Scan for the cell matching the given text and deliver its (x, y) coordinate at center. 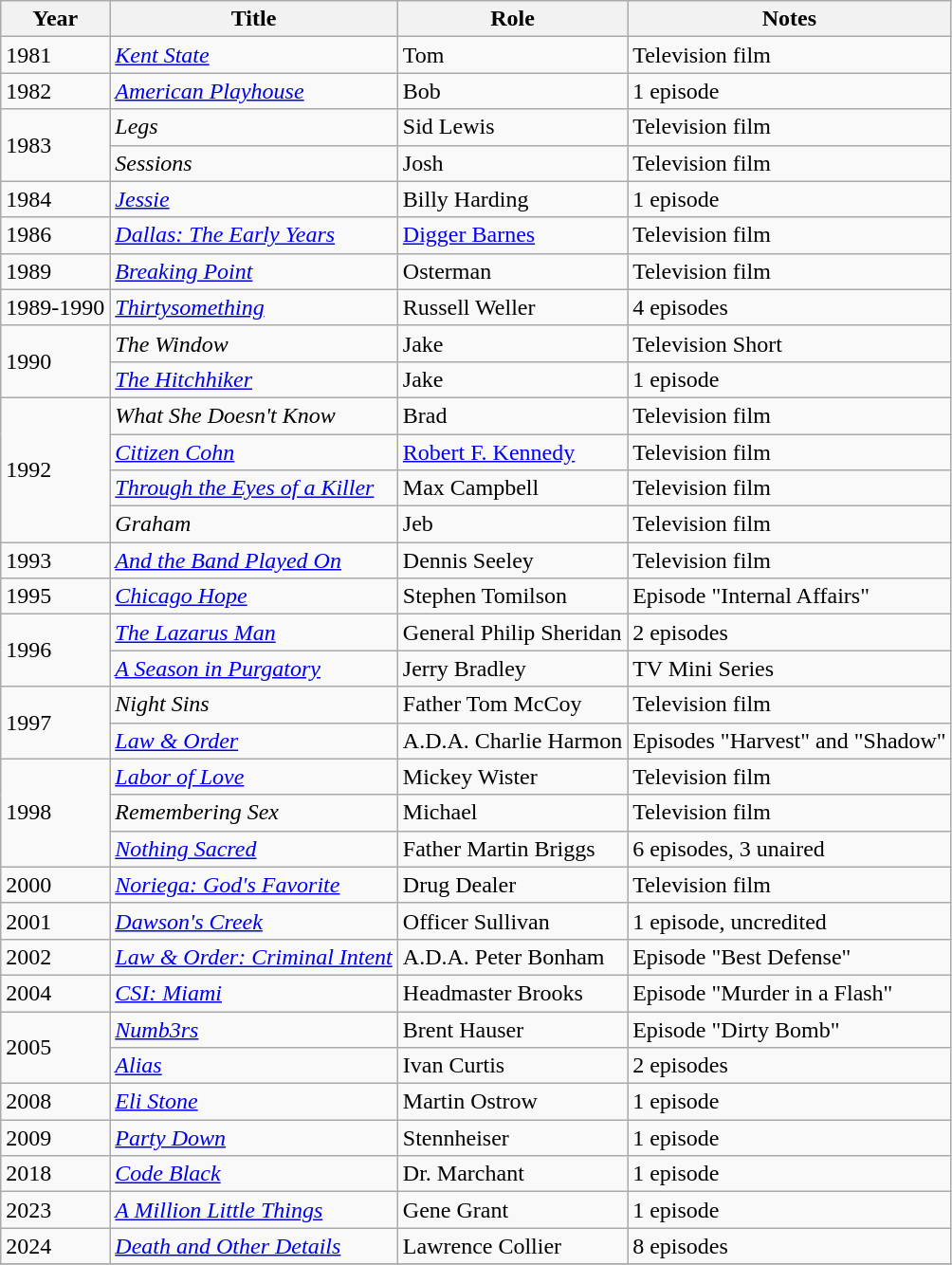
Drug Dealer (512, 885)
What She Doesn't Know (254, 415)
Thirtysomething (254, 307)
1983 (55, 145)
Martin Ostrow (512, 1102)
Year (55, 19)
A Million Little Things (254, 1210)
Billy Harding (512, 199)
Episodes "Harvest" and "Shadow" (790, 741)
Gene Grant (512, 1210)
Max Campbell (512, 488)
A Season in Purgatory (254, 669)
Headmaster Brooks (512, 993)
1990 (55, 361)
1981 (55, 55)
6 episodes, 3 unaired (790, 849)
Russell Weller (512, 307)
2009 (55, 1138)
2024 (55, 1246)
Dawson's Creek (254, 921)
Bob (512, 91)
1992 (55, 469)
Episode "Internal Affairs" (790, 596)
1993 (55, 560)
Jerry Bradley (512, 669)
Brent Hauser (512, 1029)
Digger Barnes (512, 235)
Dennis Seeley (512, 560)
Citizen Cohn (254, 452)
Dr. Marchant (512, 1174)
2008 (55, 1102)
2018 (55, 1174)
Labor of Love (254, 777)
Dallas: The Early Years (254, 235)
Role (512, 19)
1984 (55, 199)
Josh (512, 163)
Legs (254, 127)
Noriega: God's Favorite (254, 885)
2002 (55, 957)
Episode "Murder in a Flash" (790, 993)
Tom (512, 55)
Night Sins (254, 705)
Alias (254, 1066)
Kent State (254, 55)
Ivan Curtis (512, 1066)
8 episodes (790, 1246)
The Lazarus Man (254, 632)
2001 (55, 921)
1997 (55, 723)
Party Down (254, 1138)
1998 (55, 813)
The Hitchhiker (254, 379)
2023 (55, 1210)
4 episodes (790, 307)
Jeb (512, 524)
Jessie (254, 199)
A.D.A. Peter Bonham (512, 957)
Michael (512, 813)
Stephen Tomilson (512, 596)
A.D.A. Charlie Harmon (512, 741)
American Playhouse (254, 91)
Osterman (512, 271)
Law & Order (254, 741)
Sessions (254, 163)
Eli Stone (254, 1102)
2004 (55, 993)
Graham (254, 524)
1989 (55, 271)
CSI: Miami (254, 993)
2000 (55, 885)
Through the Eyes of a Killer (254, 488)
1986 (55, 235)
Mickey Wister (512, 777)
Father Martin Briggs (512, 849)
Television Short (790, 343)
Sid Lewis (512, 127)
Chicago Hope (254, 596)
1982 (55, 91)
Brad (512, 415)
Code Black (254, 1174)
1989-1990 (55, 307)
Episode "Dirty Bomb" (790, 1029)
Death and Other Details (254, 1246)
Father Tom McCoy (512, 705)
Lawrence Collier (512, 1246)
Officer Sullivan (512, 921)
Title (254, 19)
Notes (790, 19)
1996 (55, 651)
Episode "Best Defense" (790, 957)
Nothing Sacred (254, 849)
Breaking Point (254, 271)
The Window (254, 343)
1995 (55, 596)
And the Band Played On (254, 560)
Remembering Sex (254, 813)
Robert F. Kennedy (512, 452)
2005 (55, 1047)
General Philip Sheridan (512, 632)
Stennheiser (512, 1138)
TV Mini Series (790, 669)
Numb3rs (254, 1029)
Law & Order: Criminal Intent (254, 957)
1 episode, uncredited (790, 921)
